Return [x, y] of the center of cell containing provided text 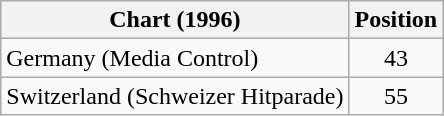
Position [396, 20]
Chart (1996) [175, 20]
43 [396, 58]
Switzerland (Schweizer Hitparade) [175, 96]
Germany (Media Control) [175, 58]
55 [396, 96]
